For the text-containing cell, return its midpoint in (x, y) coordinate format. 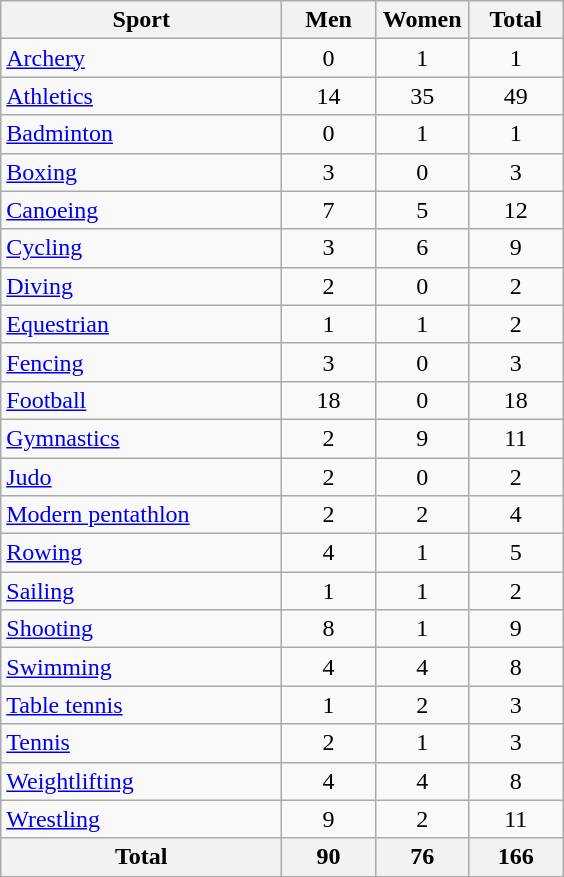
Football (142, 400)
Men (329, 20)
Archery (142, 58)
Equestrian (142, 324)
Judo (142, 477)
Wrestling (142, 819)
Tennis (142, 743)
12 (516, 210)
Cycling (142, 248)
Fencing (142, 362)
Shooting (142, 629)
Boxing (142, 172)
Modern pentathlon (142, 515)
166 (516, 857)
Canoeing (142, 210)
14 (329, 96)
Sailing (142, 591)
Rowing (142, 553)
Gymnastics (142, 438)
49 (516, 96)
Diving (142, 286)
Women (422, 20)
7 (329, 210)
6 (422, 248)
35 (422, 96)
Swimming (142, 667)
Badminton (142, 134)
Sport (142, 20)
Athletics (142, 96)
Table tennis (142, 705)
90 (329, 857)
Weightlifting (142, 781)
76 (422, 857)
